Scan for the cell matching the given text and deliver its [x, y] coordinate at center. 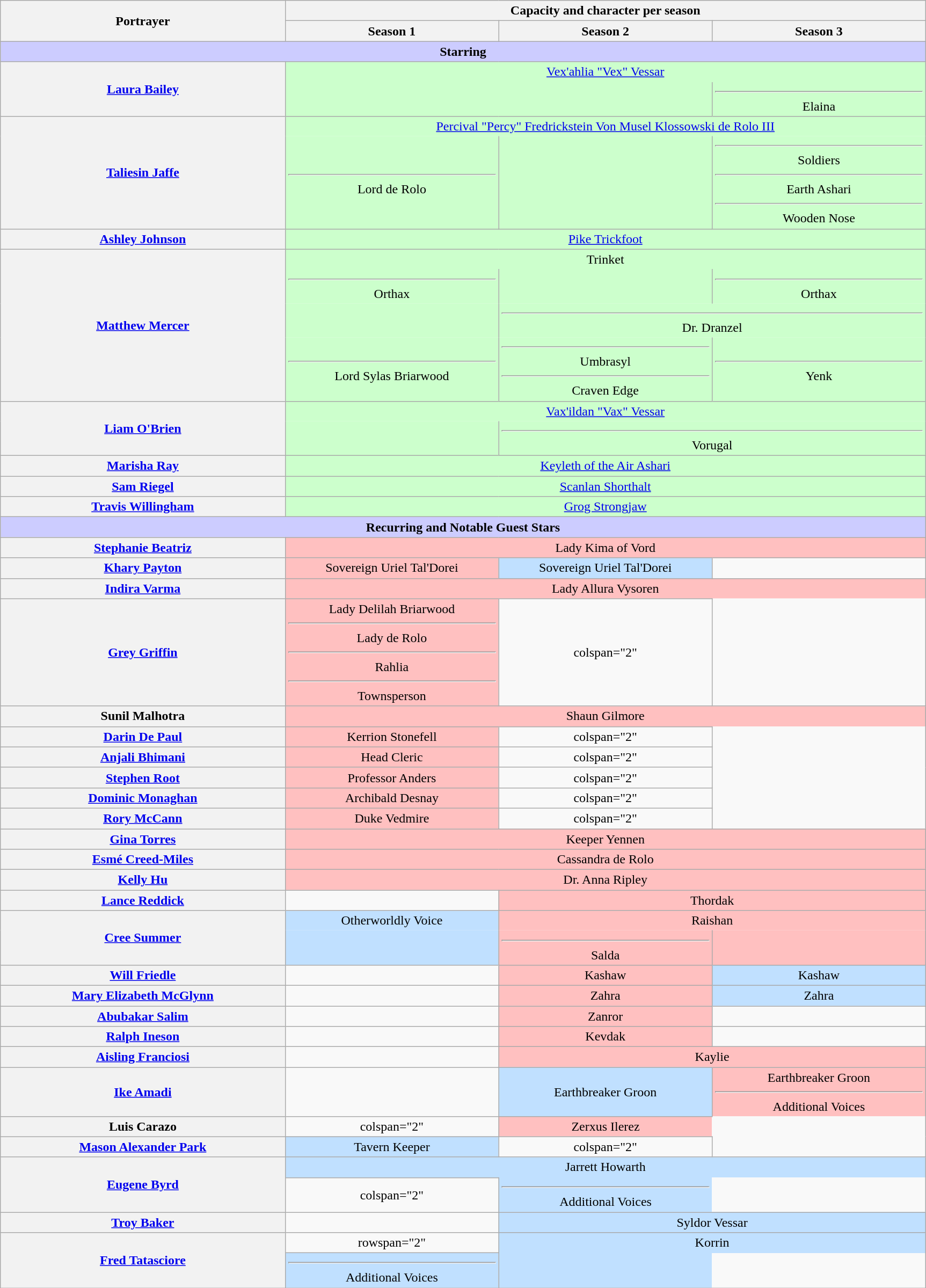
Head Cleric [392, 757]
Kelly Hu [143, 880]
Yenk [819, 369]
Syldor Vessar [712, 1222]
Archibald Desnay [392, 798]
Lance Reddick [143, 900]
Rory McCann [143, 818]
Will Friedle [143, 975]
Season 2 [606, 31]
Gina Torres [143, 839]
Fred Tatasciore [143, 1261]
Otherworldly Voice [392, 920]
Lord de Rolo [392, 183]
Liam O'Brien [143, 428]
Raishan [712, 920]
Portrayer [143, 21]
Korrin [712, 1243]
Abubakar Salim [143, 1016]
Keeper Yennen [606, 839]
Darin De Paul [143, 737]
Thordak [712, 900]
Dominic Monaghan [143, 798]
Elaina [819, 99]
Grog Strongjaw [606, 507]
Ralph Ineson [143, 1037]
Jarrett Howarth [606, 1167]
Duke Vedmire [392, 818]
Salda [606, 948]
Troy Baker [143, 1222]
Matthew Mercer [143, 325]
Marisha Ray [143, 466]
Vax'ildan "Vax" Vessar [606, 411]
Shaun Gilmore [606, 716]
Zanror [606, 1016]
Sunil Malhotra [143, 716]
Luis Carazo [143, 1126]
Kaylie [712, 1057]
Grey Griffin [143, 652]
Soldiers Earth Ashari Wooden Nose [819, 183]
rowspan="2" [392, 1243]
Cree Summer [143, 938]
Recurring and Notable Guest Stars [463, 527]
Percival "Percy" Fredrickstein Von Musel Klossowski de Rolo III [606, 127]
Keyleth of the Air Ashari [606, 466]
Ashley Johnson [143, 239]
Pike Trickfoot [606, 239]
Eugene Byrd [143, 1184]
Earthbreaker Groon [606, 1092]
Indira Varma [143, 588]
Vorugal [712, 438]
Laura Bailey [143, 89]
Season 3 [819, 31]
Esmé Creed-Miles [143, 860]
Capacity and character per season [606, 11]
Vex'ahlia "Vex" Vessar [606, 72]
Tavern Keeper [392, 1147]
Travis Willingham [143, 507]
Dr. Anna Ripley [606, 880]
Lady Delilah Briarwood Lady de Rolo Rahlia Townsperson [392, 652]
Kevdak [606, 1037]
Scanlan Shorthalt [606, 486]
Lady Allura Vysoren [606, 588]
Professor Anders [392, 777]
Mason Alexander Park [143, 1147]
Mary Elizabeth McGlynn [143, 995]
Starring [463, 52]
Taliesin Jaffe [143, 173]
Lord Sylas Briarwood [392, 369]
Lady Kima of Vord [606, 548]
Dr. Dranzel [712, 321]
Kerrion Stonefell [392, 737]
Khary Payton [143, 568]
Stephanie Beatriz [143, 548]
Earthbreaker Groon Additional Voices [819, 1092]
Zerxus Ilerez [606, 1126]
Umbrasyl Craven Edge [606, 369]
Stephen Root [143, 777]
Cassandra de Rolo [606, 860]
Trinket [606, 259]
Season 1 [392, 31]
Ike Amadi [143, 1092]
Anjali Bhimani [143, 757]
Sam Riegel [143, 486]
Aisling Franciosi [143, 1057]
